Find where the given text appears and provide that cell's center as [X, Y] coordinate. 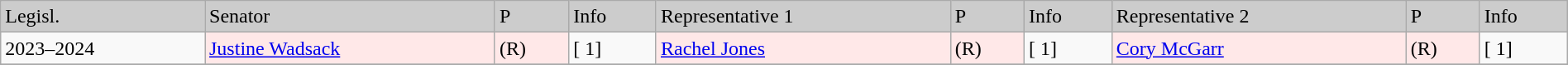
Legisl. [103, 17]
Cory McGarr [1259, 48]
Representative 1 [803, 17]
2023–2024 [103, 48]
Senator [351, 17]
Justine Wadsack [351, 48]
Rachel Jones [803, 48]
Representative 2 [1259, 17]
